Return the (x, y) coordinate for the center point of the cell that contains the specified text.  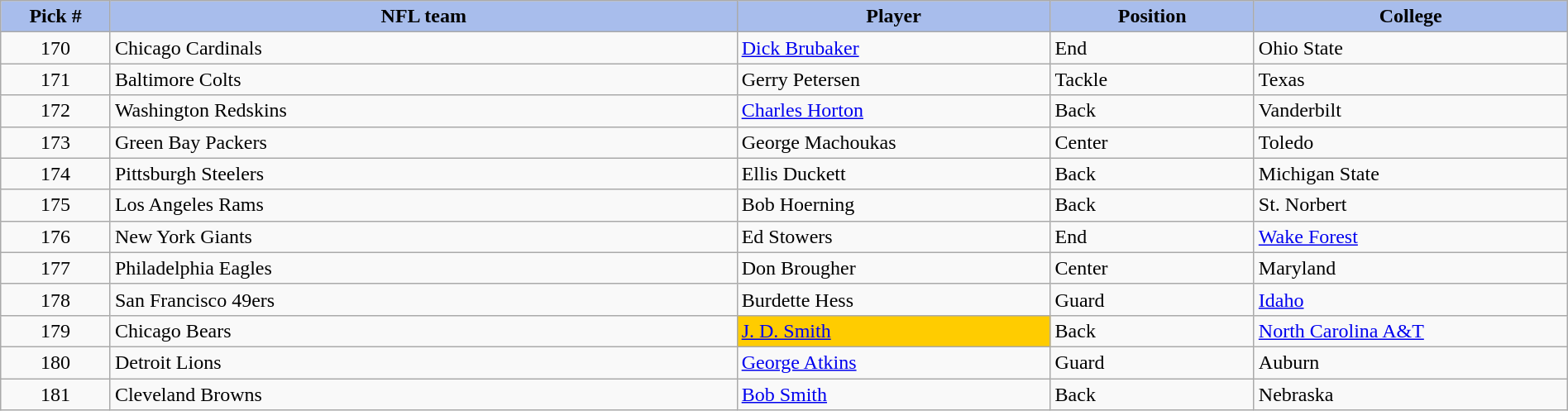
Charles Horton (893, 111)
Philadelphia Eagles (423, 268)
179 (56, 331)
Bob Smith (893, 394)
181 (56, 394)
Los Angeles Rams (423, 205)
Vanderbilt (1411, 111)
Pick # (56, 17)
Dick Brubaker (893, 48)
Idaho (1411, 299)
178 (56, 299)
George Machoukas (893, 142)
Player (893, 17)
Chicago Cardinals (423, 48)
177 (56, 268)
171 (56, 79)
North Carolina A&T (1411, 331)
Burdette Hess (893, 299)
175 (56, 205)
174 (56, 174)
St. Norbert (1411, 205)
172 (56, 111)
Maryland (1411, 268)
Wake Forest (1411, 237)
Toledo (1411, 142)
170 (56, 48)
New York Giants (423, 237)
San Francisco 49ers (423, 299)
J. D. Smith (893, 331)
College (1411, 17)
Michigan State (1411, 174)
Bob Hoerning (893, 205)
Cleveland Browns (423, 394)
Chicago Bears (423, 331)
Pittsburgh Steelers (423, 174)
Don Brougher (893, 268)
180 (56, 362)
Washington Redskins (423, 111)
Ellis Duckett (893, 174)
George Atkins (893, 362)
Detroit Lions (423, 362)
Nebraska (1411, 394)
Ed Stowers (893, 237)
Green Bay Packers (423, 142)
173 (56, 142)
Baltimore Colts (423, 79)
Position (1152, 17)
176 (56, 237)
Gerry Petersen (893, 79)
Auburn (1411, 362)
NFL team (423, 17)
Tackle (1152, 79)
Ohio State (1411, 48)
Texas (1411, 79)
